Locate the cell with the specified text and output its [X, Y] center coordinate. 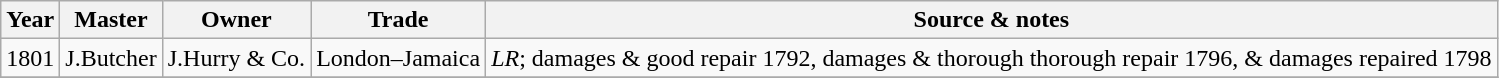
1801 [30, 58]
Year [30, 20]
Source & notes [992, 20]
Master [111, 20]
Owner [236, 20]
LR; damages & good repair 1792, damages & thorough thorough repair 1796, & damages repaired 1798 [992, 58]
J.Butcher [111, 58]
London–Jamaica [398, 58]
Trade [398, 20]
J.Hurry & Co. [236, 58]
